Find where the given text appears and provide that cell's center as [X, Y] coordinate. 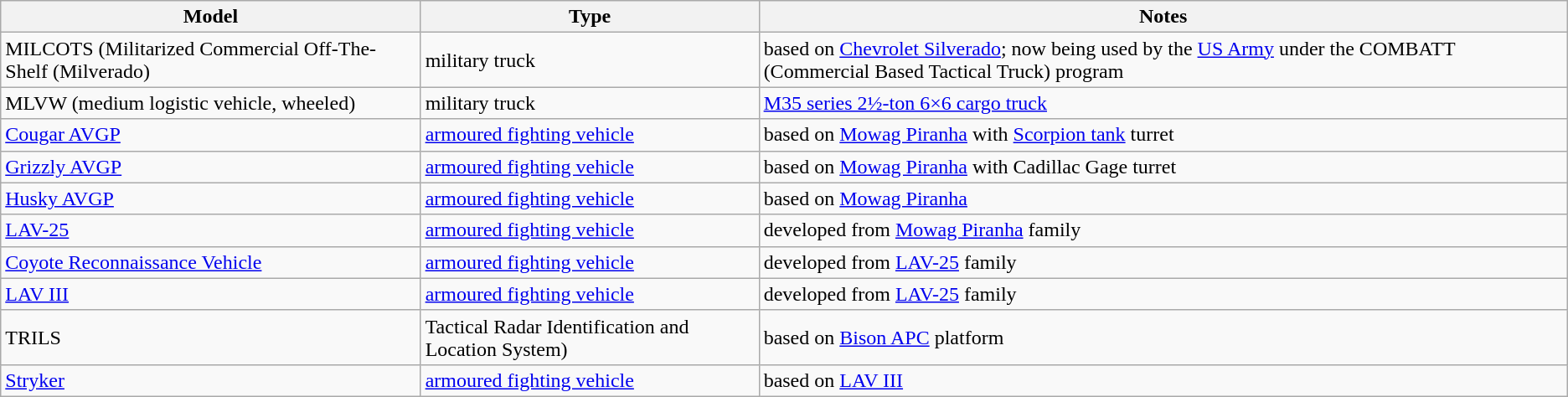
Cougar AVGP [211, 135]
based on Mowag Piranha [1163, 198]
Grizzly AVGP [211, 167]
TRILS [211, 337]
based on Chevrolet Silverado; now being used by the US Army under the COMBATT (Commercial Based Tactical Truck) program [1163, 60]
Tactical Radar Identification and Location System) [590, 337]
Type [590, 17]
Coyote Reconnaissance Vehicle [211, 262]
Husky AVGP [211, 198]
Notes [1163, 17]
M35 series 2½-ton 6×6 cargo truck [1163, 103]
MILCOTS (Militarized Commercial Off-The-Shelf (Milverado) [211, 60]
LAV-25 [211, 230]
based on Mowag Piranha with Scorpion tank turret [1163, 135]
based on Mowag Piranha with Cadillac Gage turret [1163, 167]
Stryker [211, 380]
Model [211, 17]
developed from Mowag Piranha family [1163, 230]
MLVW (medium logistic vehicle, wheeled) [211, 103]
based on Bison APC platform [1163, 337]
LAV III [211, 294]
based on LAV III [1163, 380]
